From the cell containing the given text, extract its center point as [x, y] coordinate. 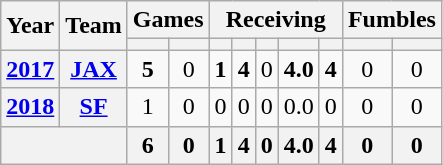
6 [148, 145]
JAX [94, 69]
SF [94, 107]
Games [168, 20]
5 [148, 69]
Year [30, 26]
2018 [30, 107]
2017 [30, 69]
0.0 [298, 107]
Fumbles [392, 20]
Team [94, 26]
Receiving [276, 20]
